Return [X, Y] of the center of cell containing provided text 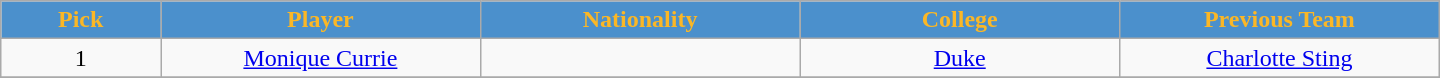
Player [321, 20]
Duke [960, 58]
1 [81, 58]
Previous Team [1280, 20]
Monique Currie [321, 58]
College [960, 20]
Pick [81, 20]
Charlotte Sting [1280, 58]
Nationality [640, 20]
